Determine the [X, Y] coordinate at the center of the cell enclosing the given text.  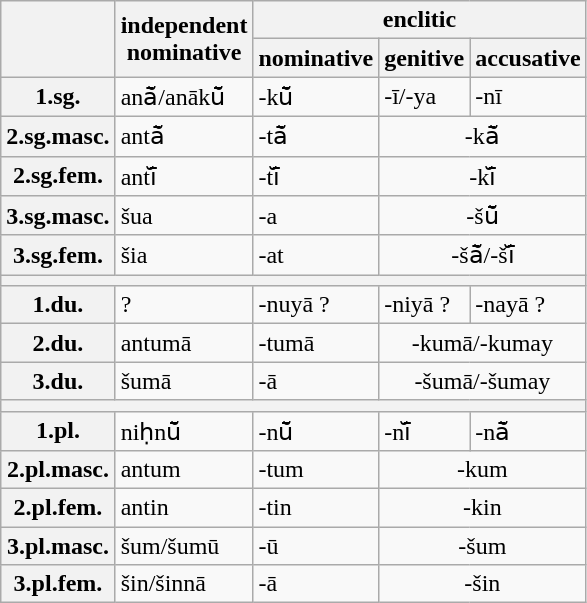
3.du. [58, 381]
-tā̆ [316, 136]
nominative [316, 58]
-ū [316, 546]
antin [184, 508]
-ī/-ya [424, 97]
-kū̆ [316, 97]
-tin [316, 508]
-kin [482, 508]
1.pl. [58, 431]
? [184, 305]
3.pl.fem. [58, 584]
-kā̆ [482, 136]
-šū̆ [482, 216]
šua [184, 216]
1.du. [58, 305]
-šumā/-šumay [482, 381]
2.sg.fem. [58, 176]
-at [316, 255]
3.sg.fem. [58, 255]
enclitic [420, 20]
2.pl.fem. [58, 508]
independentnominative [184, 39]
-nū̆ [316, 431]
-kumā/-kumay [482, 343]
1.sg. [58, 97]
-tum [316, 470]
antī̆ [184, 176]
-niyā ? [424, 305]
-nayā ? [528, 305]
genitive [424, 58]
šin/šinnā [184, 584]
-kum [482, 470]
3.pl.masc. [58, 546]
-a [316, 216]
-nā̆ [528, 431]
-nī̆ [424, 431]
antum [184, 470]
-kī̆ [482, 176]
2.du. [58, 343]
3.sg.masc. [58, 216]
anā̆/anākū̆ [184, 97]
2.sg.masc. [58, 136]
-nuyā ? [316, 305]
šia [184, 255]
-šā̆/-šī̆ [482, 255]
accusative [528, 58]
antā̆ [184, 136]
-nī [528, 97]
šumā [184, 381]
-tumā [316, 343]
-šum [482, 546]
šum/šumū [184, 546]
2.pl.masc. [58, 470]
-šin [482, 584]
niḥnū̆ [184, 431]
-tī̆ [316, 176]
antumā [184, 343]
